Provide the (X, Y) coordinate of the cell's center where the given text is located.  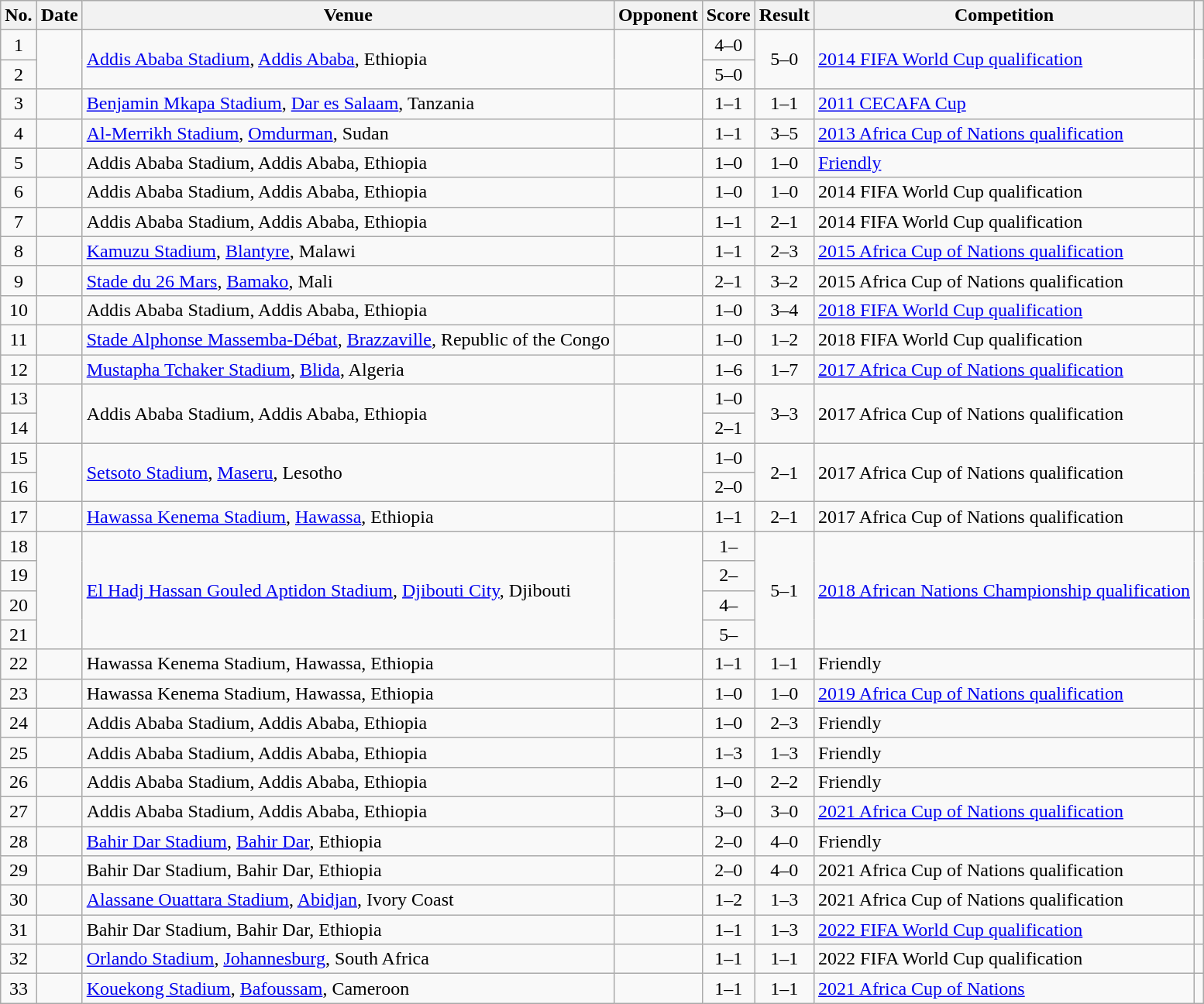
Al-Merrikh Stadium, Omdurman, Sudan (348, 133)
Score (728, 15)
19 (19, 576)
3 (19, 104)
16 (19, 487)
6 (19, 192)
2021 Africa Cup of Nations (1004, 989)
No. (19, 15)
10 (19, 310)
2 (19, 74)
Stade du 26 Mars, Bamako, Mali (348, 280)
13 (19, 399)
5 (19, 163)
Kamuzu Stadium, Blantyre, Malawi (348, 251)
Mustapha Tchaker Stadium, Blida, Algeria (348, 370)
2– (728, 576)
2011 CECAFA Cup (1004, 104)
33 (19, 989)
Kouekong Stadium, Bafoussam, Cameroon (348, 989)
18 (19, 546)
2019 Africa Cup of Nations qualification (1004, 693)
31 (19, 930)
3–4 (784, 310)
12 (19, 370)
Opponent (658, 15)
20 (19, 605)
3–3 (784, 414)
17 (19, 517)
Stade Alphonse Massemba-Débat, Brazzaville, Republic of the Congo (348, 339)
9 (19, 280)
5–1 (784, 590)
24 (19, 723)
14 (19, 428)
23 (19, 693)
15 (19, 458)
3–2 (784, 280)
4 (19, 133)
11 (19, 339)
Result (784, 15)
22 (19, 664)
25 (19, 752)
1–6 (728, 370)
2013 Africa Cup of Nations qualification (1004, 133)
1 (19, 45)
1– (728, 546)
El Hadj Hassan Gouled Aptidon Stadium, Djibouti City, Djibouti (348, 590)
Orlando Stadium, Johannesburg, South Africa (348, 959)
Date (59, 15)
Benjamin Mkapa Stadium, Dar es Salaam, Tanzania (348, 104)
8 (19, 251)
4– (728, 605)
3–5 (784, 133)
Setsoto Stadium, Maseru, Lesotho (348, 473)
2–2 (784, 782)
32 (19, 959)
1–7 (784, 370)
5– (728, 634)
26 (19, 782)
28 (19, 841)
Competition (1004, 15)
2018 African Nations Championship qualification (1004, 590)
27 (19, 811)
Alassane Ouattara Stadium, Abidjan, Ivory Coast (348, 900)
Venue (348, 15)
7 (19, 222)
30 (19, 900)
29 (19, 871)
21 (19, 634)
